Pinpoint the cell where the given text exists, returning its (X, Y) midpoint coordinate. 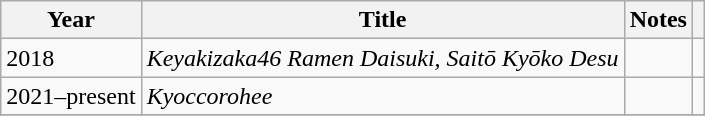
Title (382, 20)
2021–present (71, 96)
2018 (71, 58)
Year (71, 20)
Keyakizaka46 Ramen Daisuki, Saitō Kyōko Desu (382, 58)
Kyoccorohee (382, 96)
Notes (658, 20)
